Pinpoint the cell where the given text exists, returning its [x, y] midpoint coordinate. 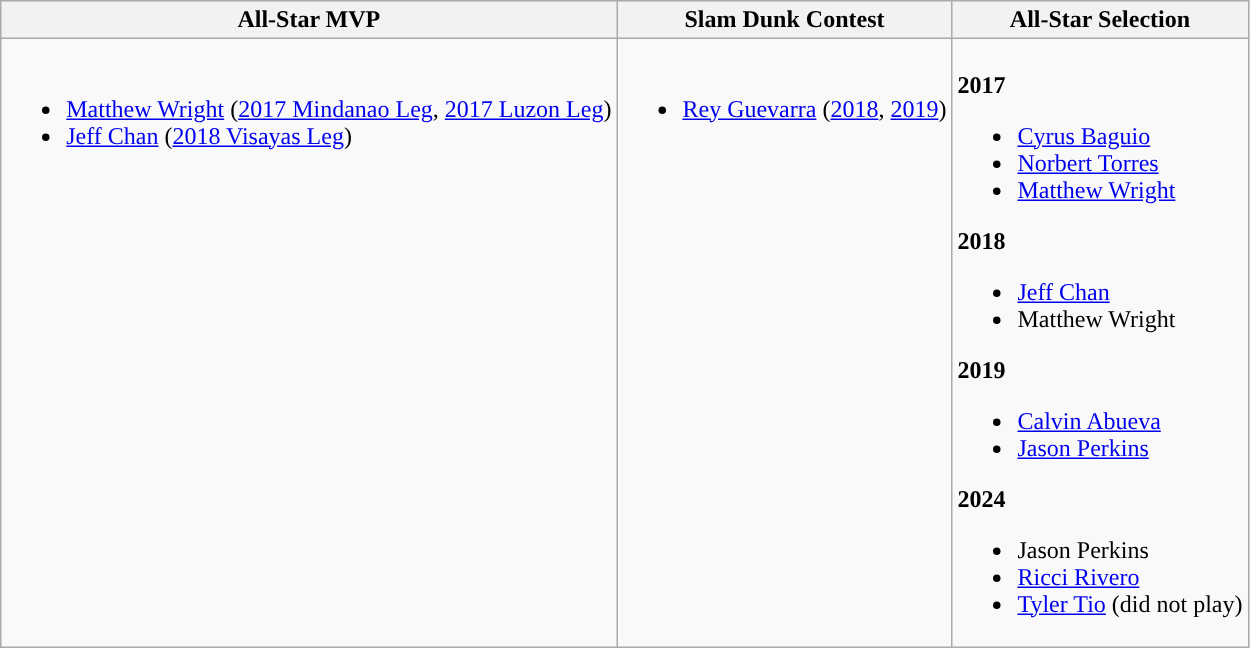
Slam Dunk Contest [784, 20]
All-Star Selection [1100, 20]
Matthew Wright (2017 Mindanao Leg, 2017 Luzon Leg)Jeff Chan (2018 Visayas Leg) [309, 343]
All-Star MVP [309, 20]
Rey Guevarra (2018, 2019) [784, 343]
